From the cell containing the given text, extract its center point as [x, y] coordinate. 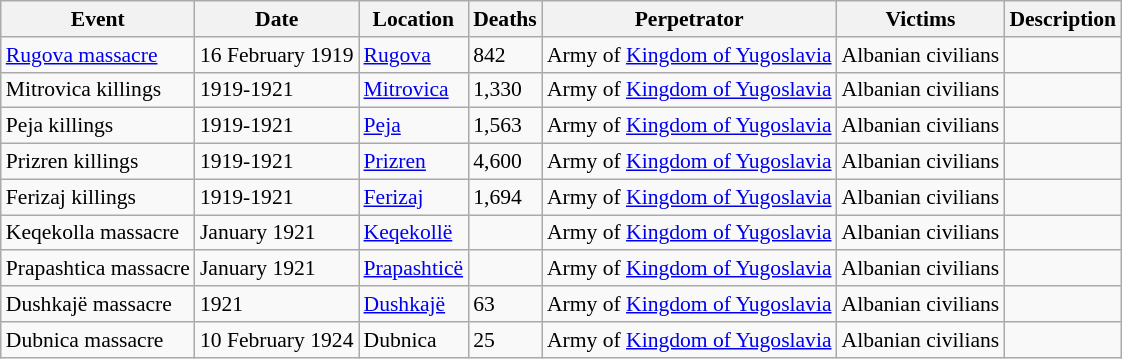
Victims [921, 19]
Dushkajë massacre [98, 304]
Keqekolla massacre [98, 233]
1,694 [505, 197]
Date [277, 19]
Ferizaj killings [98, 197]
Rugova [413, 55]
Perpetrator [690, 19]
Dubnica [413, 340]
Peja [413, 126]
Peja killings [98, 126]
Rugova massacre [98, 55]
Location [413, 19]
Event [98, 19]
Prapashtica massacre [98, 269]
842 [505, 55]
Prizren [413, 162]
Prizren killings [98, 162]
Keqekollë [413, 233]
Ferizaj [413, 197]
16 February 1919 [277, 55]
1,563 [505, 126]
Mitrovica killings [98, 90]
Mitrovica [413, 90]
Description [1062, 19]
63 [505, 304]
1921 [277, 304]
10 February 1924 [277, 340]
Prapashticë [413, 269]
4,600 [505, 162]
Dubnica massacre [98, 340]
25 [505, 340]
1,330 [505, 90]
Deaths [505, 19]
Dushkajë [413, 304]
